Search for the cell housing the specified text and yield its [x, y] center coordinate. 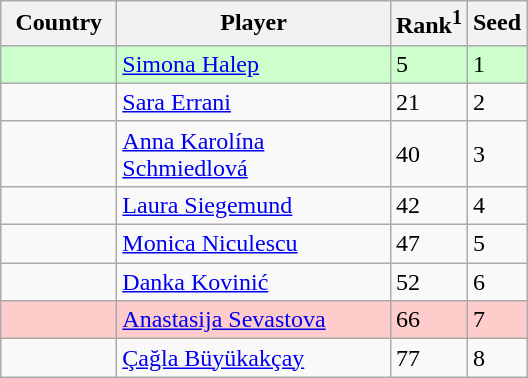
52 [428, 282]
Country [59, 24]
Player [254, 24]
Laura Siegemund [254, 205]
2 [496, 102]
66 [428, 320]
3 [496, 154]
Seed [496, 24]
77 [428, 358]
6 [496, 282]
42 [428, 205]
21 [428, 102]
47 [428, 244]
Çağla Büyükakçay [254, 358]
1 [496, 64]
8 [496, 358]
Danka Kovinić [254, 282]
Sara Errani [254, 102]
Simona Halep [254, 64]
Rank1 [428, 24]
4 [496, 205]
7 [496, 320]
40 [428, 154]
Monica Niculescu [254, 244]
Anna Karolína Schmiedlová [254, 154]
Anastasija Sevastova [254, 320]
